Search for the cell housing the specified text and yield its (X, Y) center coordinate. 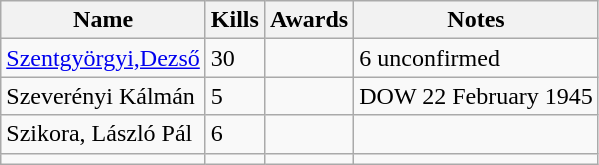
6 (234, 134)
Name (104, 20)
Notes (476, 20)
Szentgyörgyi,Dezső (104, 58)
Szikora, László Pál (104, 134)
Awards (308, 20)
Szeverényi Kálmán (104, 96)
Kills (234, 20)
6 unconfirmed (476, 58)
30 (234, 58)
DOW 22 February 1945 (476, 96)
5 (234, 96)
